Return (X, Y) of the center of cell containing provided text 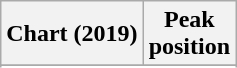
Chart (2019) (72, 34)
Peakposition (189, 34)
